Return (x, y) of the center of cell containing provided text 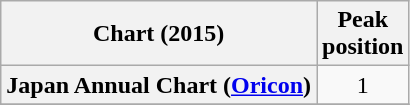
Peakposition (363, 34)
Japan Annual Chart (Oricon) (159, 85)
Chart (2015) (159, 34)
1 (363, 85)
